Locate the cell with the specified text and output its (x, y) center coordinate. 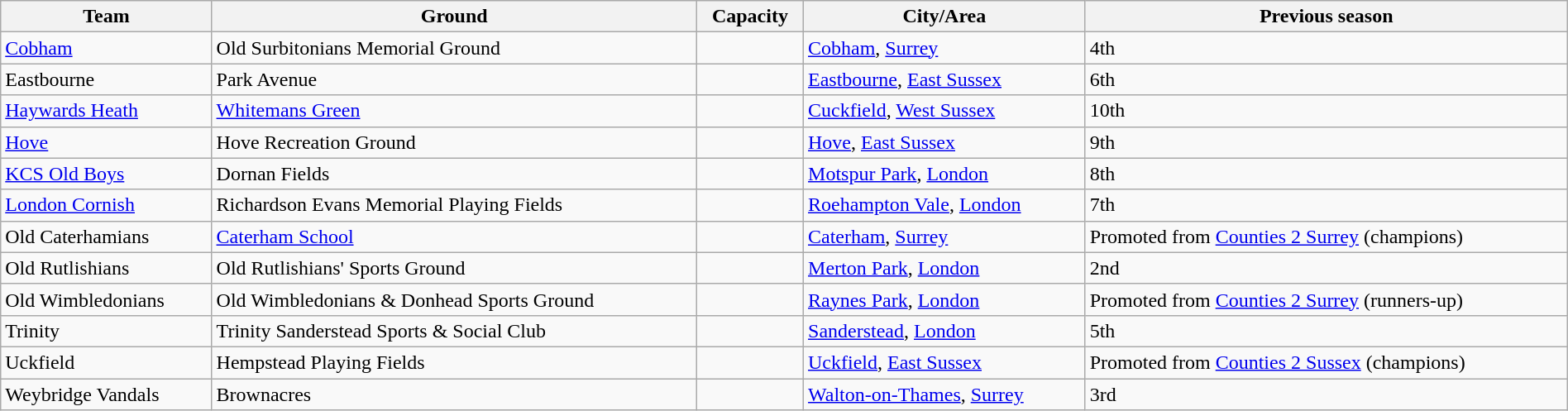
Sanderstead, London (944, 331)
Trinity (106, 331)
Old Rutlishians (106, 268)
KCS Old Boys (106, 174)
Motspur Park, London (944, 174)
Old Caterhamians (106, 237)
8th (1327, 174)
Cobham (106, 48)
Old Surbitonians Memorial Ground (454, 48)
7th (1327, 205)
4th (1327, 48)
9th (1327, 142)
Promoted from Counties 2 Surrey (champions) (1327, 237)
3rd (1327, 394)
Hove, East Sussex (944, 142)
Uckfield, East Sussex (944, 362)
Old Rutlishians' Sports Ground (454, 268)
Whitemans Green (454, 111)
Hempstead Playing Fields (454, 362)
6th (1327, 79)
2nd (1327, 268)
Ground (454, 17)
City/Area (944, 17)
Merton Park, London (944, 268)
London Cornish (106, 205)
Richardson Evans Memorial Playing Fields (454, 205)
Previous season (1327, 17)
Capacity (749, 17)
Old Wimbledonians & Donhead Sports Ground (454, 299)
Weybridge Vandals (106, 394)
Cuckfield, West Sussex (944, 111)
Trinity Sanderstead Sports & Social Club (454, 331)
Caterham, Surrey (944, 237)
Promoted from Counties 2 Sussex (champions) (1327, 362)
Team (106, 17)
Roehampton Vale, London (944, 205)
Raynes Park, London (944, 299)
Hove Recreation Ground (454, 142)
Old Wimbledonians (106, 299)
Haywards Heath (106, 111)
Uckfield (106, 362)
Walton-on-Thames, Surrey (944, 394)
Hove (106, 142)
Promoted from Counties 2 Surrey (runners-up) (1327, 299)
Caterham School (454, 237)
Eastbourne, East Sussex (944, 79)
Dornan Fields (454, 174)
5th (1327, 331)
Brownacres (454, 394)
10th (1327, 111)
Park Avenue (454, 79)
Eastbourne (106, 79)
Cobham, Surrey (944, 48)
